Capture the cell that displays the provided text and extract its (X, Y) central coordinate. 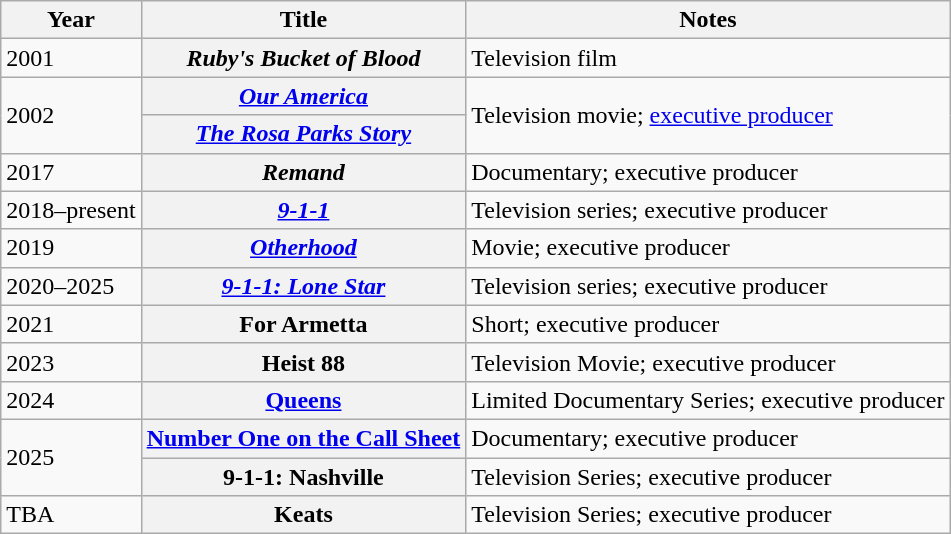
Queens (304, 400)
Television movie; executive producer (708, 115)
2017 (71, 172)
2019 (71, 248)
9-1-1 (304, 210)
2025 (71, 457)
Limited Documentary Series; executive producer (708, 400)
Notes (708, 20)
Ruby's Bucket of Blood (304, 58)
2023 (71, 362)
2018–present (71, 210)
Heist 88 (304, 362)
For Armetta (304, 324)
9-1-1: Nashville (304, 477)
Our America (304, 96)
Television Movie; executive producer (708, 362)
2020–2025 (71, 286)
Short; executive producer (708, 324)
Keats (304, 515)
2024 (71, 400)
2002 (71, 115)
TBA (71, 515)
2021 (71, 324)
The Rosa Parks Story (304, 134)
Otherhood (304, 248)
Remand (304, 172)
Number One on the Call Sheet (304, 438)
9-1-1: Lone Star (304, 286)
Title (304, 20)
Television film (708, 58)
2001 (71, 58)
Movie; executive producer (708, 248)
Year (71, 20)
